Identify which cell holds the provided text, then report its [x, y] central coordinate. 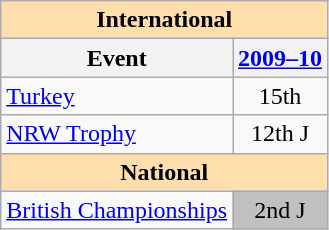
NRW Trophy [117, 134]
National [164, 172]
Turkey [117, 96]
2nd J [280, 210]
15th [280, 96]
Event [117, 58]
12th J [280, 134]
International [164, 20]
2009–10 [280, 58]
British Championships [117, 210]
